Scan for the cell matching the given text and deliver its (x, y) coordinate at center. 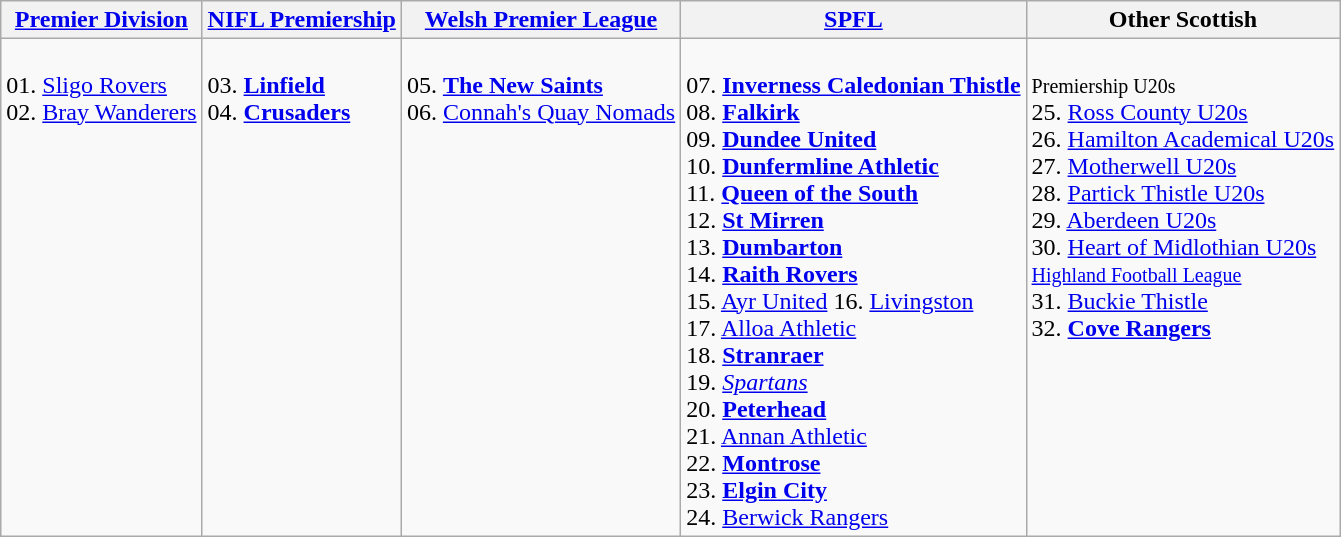
03. Linfield 04. Crusaders (302, 288)
SPFL (854, 20)
05. The New Saints 06. Connah's Quay Nomads (540, 288)
Premier Division (102, 20)
Other Scottish (1183, 20)
NIFL Premiership (302, 20)
01. Sligo Rovers 02. Bray Wanderers (102, 288)
Welsh Premier League (540, 20)
